Output the [x, y] coordinate of the center of the cell containing the given text.  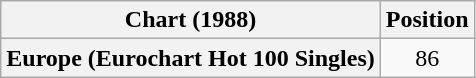
Chart (1988) [191, 20]
Europe (Eurochart Hot 100 Singles) [191, 58]
Position [427, 20]
86 [427, 58]
